For the text-containing cell, return its midpoint in [X, Y] coordinate format. 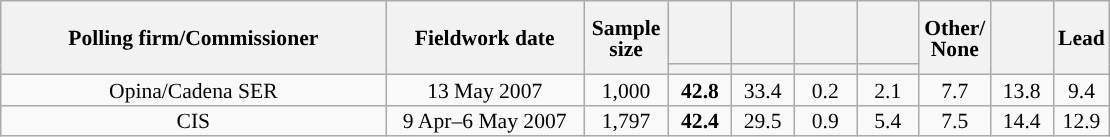
12.9 [1082, 120]
29.5 [762, 120]
33.4 [762, 90]
42.8 [700, 90]
7.7 [954, 90]
5.4 [888, 120]
Sample size [626, 38]
13.8 [1022, 90]
0.2 [826, 90]
Opina/Cadena SER [194, 90]
2.1 [888, 90]
42.4 [700, 120]
Other/None [954, 38]
9.4 [1082, 90]
CIS [194, 120]
9 Apr–6 May 2007 [485, 120]
14.4 [1022, 120]
Polling firm/Commissioner [194, 38]
1,797 [626, 120]
13 May 2007 [485, 90]
0.9 [826, 120]
Fieldwork date [485, 38]
Lead [1082, 38]
7.5 [954, 120]
1,000 [626, 90]
